Search for the cell housing the specified text and yield its (x, y) center coordinate. 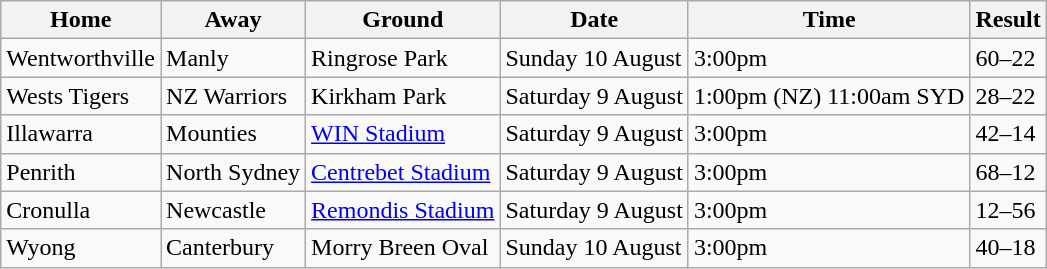
Remondis Stadium (403, 210)
Away (234, 20)
Newcastle (234, 210)
1:00pm (NZ) 11:00am SYD (828, 96)
Illawarra (81, 134)
Mounties (234, 134)
60–22 (1008, 58)
42–14 (1008, 134)
Centrebet Stadium (403, 172)
Manly (234, 58)
NZ Warriors (234, 96)
Penrith (81, 172)
Ringrose Park (403, 58)
Time (828, 20)
Morry Breen Oval (403, 248)
Home (81, 20)
Canterbury (234, 248)
Wentworthville (81, 58)
Result (1008, 20)
Kirkham Park (403, 96)
WIN Stadium (403, 134)
40–18 (1008, 248)
28–22 (1008, 96)
North Sydney (234, 172)
Ground (403, 20)
Wyong (81, 248)
12–56 (1008, 210)
Date (594, 20)
Cronulla (81, 210)
68–12 (1008, 172)
Wests Tigers (81, 96)
